From the cell containing the given text, extract its center point as [x, y] coordinate. 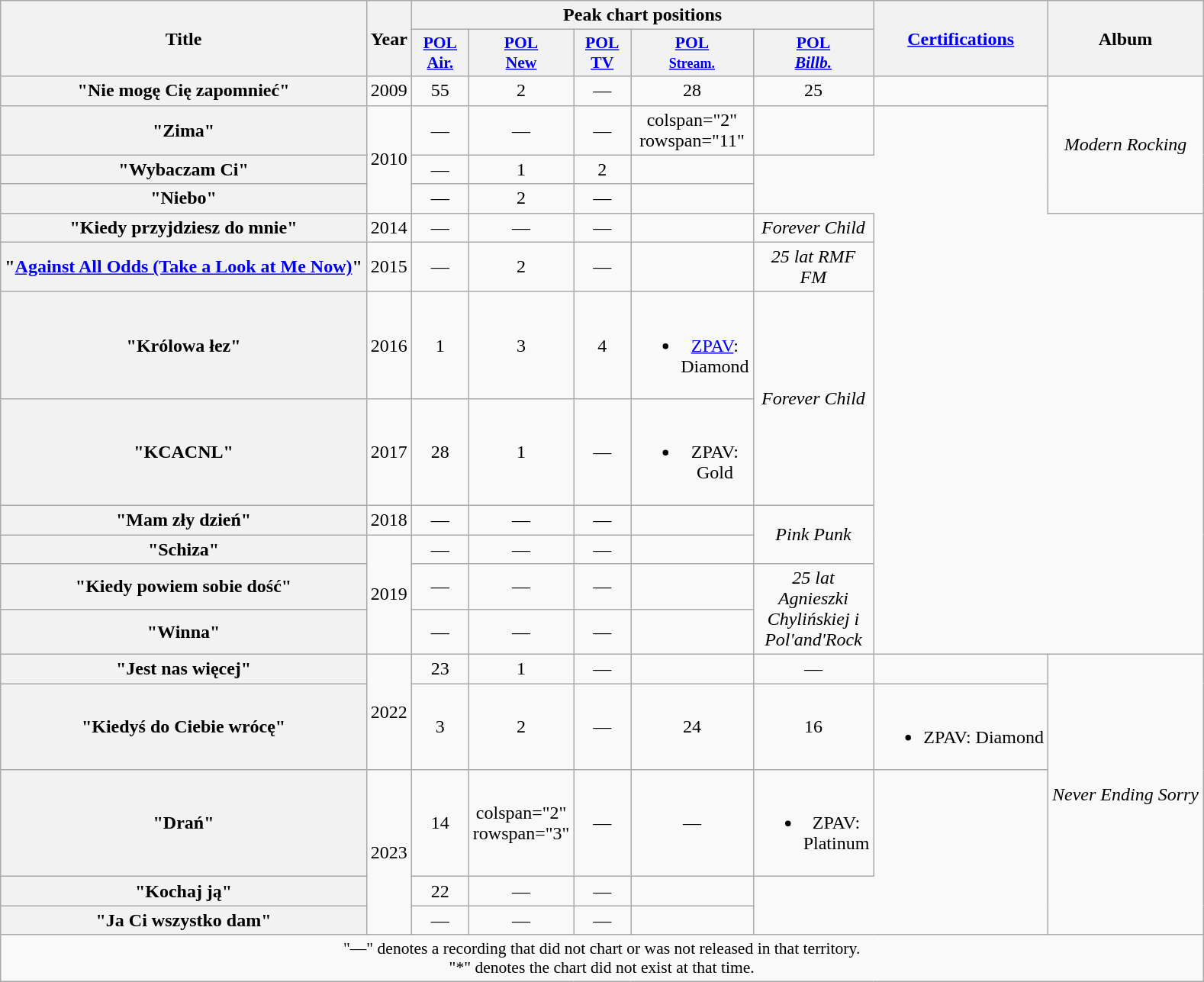
POLTV [603, 53]
22 [439, 891]
2018 [389, 520]
colspan="2" rowspan="3" [521, 823]
"Against All Odds (Take a Look at Me Now)" [184, 267]
23 [439, 669]
55 [439, 91]
Peak chart positions [642, 15]
ZPAV: Gold [692, 452]
4 [603, 345]
Never Ending Sorry [1125, 795]
"Kiedy przyjdziesz do mnie" [184, 227]
POLAir. [439, 53]
Album [1125, 38]
25 [813, 91]
"Drań" [184, 823]
"Kiedyś do Ciebie wrócę" [184, 726]
"KCACNL" [184, 452]
"—" denotes a recording that did not chart or was not released in that territory."*" denotes the chart did not exist at that time. [602, 958]
POLNew [521, 53]
"Winna" [184, 632]
"Jest nas więcej" [184, 669]
"Wybaczam Ci" [184, 169]
2022 [389, 713]
"Królowa łez" [184, 345]
"Zima" [184, 130]
2015 [389, 267]
Title [184, 38]
POLBillb. [813, 53]
25 lat RMF FM [813, 267]
colspan="2" rowspan="11" [692, 130]
"Niebo" [184, 198]
2017 [389, 452]
2016 [389, 345]
"Mam zły dzień" [184, 520]
"Schiza" [184, 549]
Modern Rocking [1125, 145]
2010 [389, 159]
Year [389, 38]
24 [692, 726]
POLStream. [692, 53]
Pink Punk [813, 534]
14 [439, 823]
25 lat Agnieszki Chylińskiej i Pol'and'Rock [813, 609]
2019 [389, 594]
Certifications [961, 38]
"Kochaj ją" [184, 891]
2014 [389, 227]
ZPAV: Platinum [813, 823]
"Ja Ci wszystko dam" [184, 920]
"Nie mogę Cię zapomnieć" [184, 91]
"Kiedy powiem sobie dość" [184, 587]
2009 [389, 91]
16 [813, 726]
2023 [389, 852]
